Output the (X, Y) coordinate of the center of the cell containing the given text.  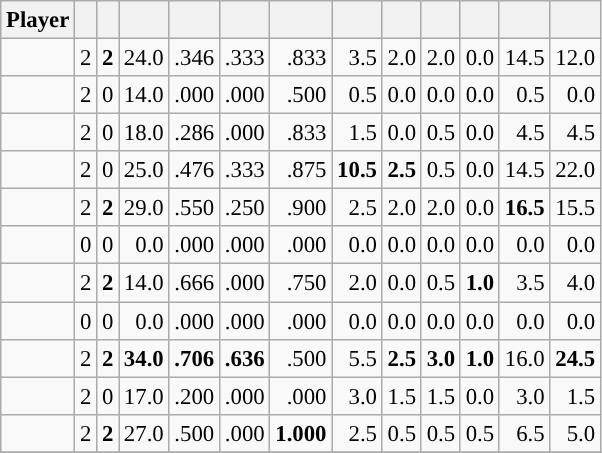
Player (38, 20)
16.5 (524, 208)
.286 (194, 133)
5.5 (357, 358)
17.0 (144, 396)
24.5 (575, 358)
.750 (301, 283)
1.000 (301, 433)
.550 (194, 208)
.706 (194, 358)
.346 (194, 58)
5.0 (575, 433)
24.0 (144, 58)
27.0 (144, 433)
.875 (301, 170)
.476 (194, 170)
29.0 (144, 208)
15.5 (575, 208)
25.0 (144, 170)
.250 (244, 208)
.666 (194, 283)
34.0 (144, 358)
22.0 (575, 170)
4.0 (575, 283)
12.0 (575, 58)
.200 (194, 396)
18.0 (144, 133)
10.5 (357, 170)
.636 (244, 358)
6.5 (524, 433)
16.0 (524, 358)
.900 (301, 208)
